Identify which cell holds the provided text, then report its [X, Y] central coordinate. 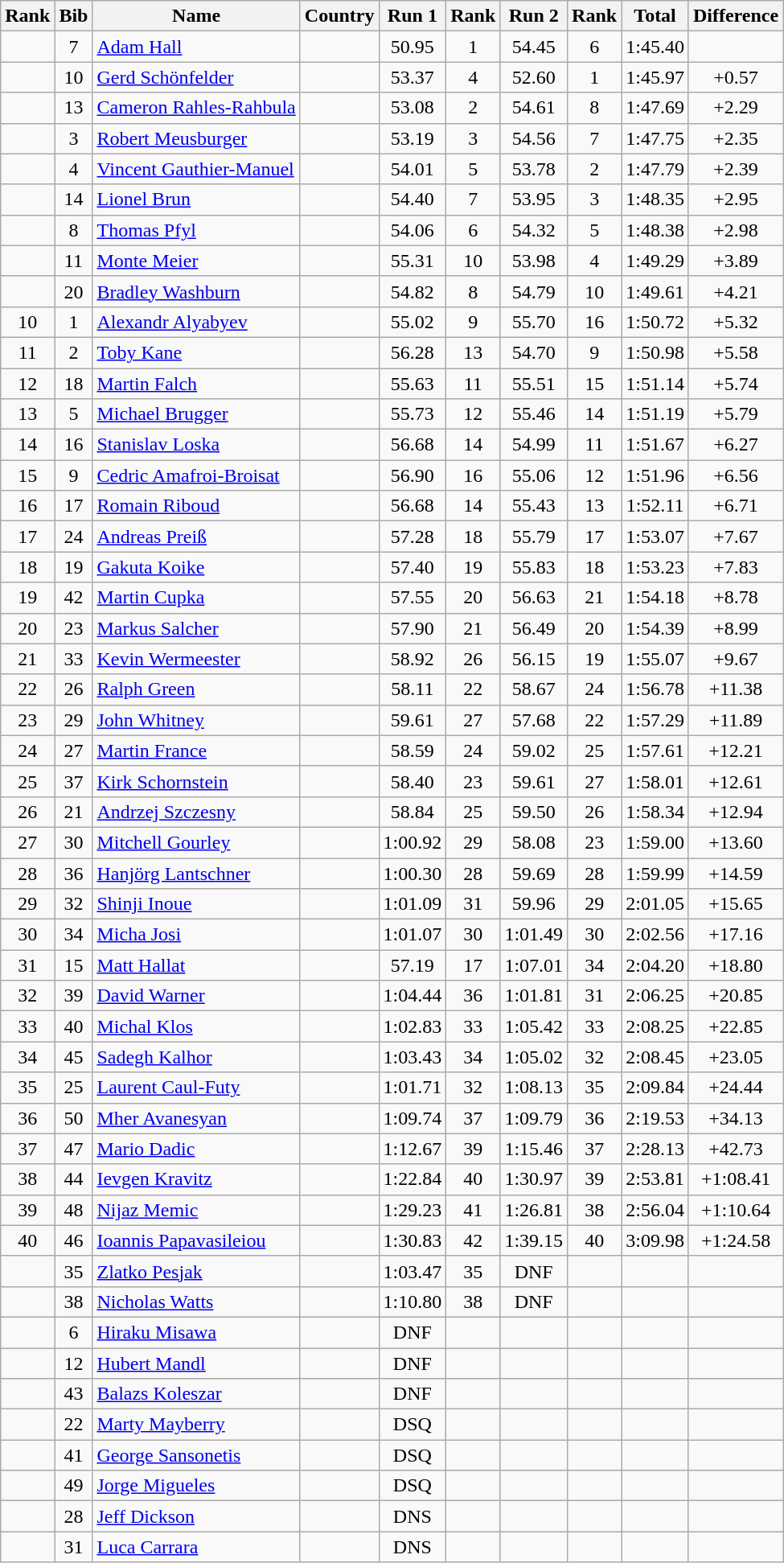
Marty Mayberry [196, 1425]
Alexandr Alyabyev [196, 322]
56.63 [534, 598]
Cedric Amafroi-Broisat [196, 475]
Ralph Green [196, 689]
Balazs Koleszar [196, 1394]
53.08 [413, 108]
57.40 [413, 567]
+14.59 [735, 873]
43 [74, 1394]
+22.85 [735, 1026]
+2.39 [735, 169]
Zlatko Pesjak [196, 1271]
56.15 [534, 659]
Ioannis Papavasileiou [196, 1240]
Kevin Wermeester [196, 659]
Mario Dadic [196, 1149]
Mitchell Gourley [196, 842]
Michal Klos [196, 1026]
54.70 [534, 352]
45 [74, 1057]
1:51.96 [655, 475]
Jeff Dickson [196, 1516]
2:02.56 [655, 935]
58.59 [413, 751]
Andrzej Szczesny [196, 812]
1:51.67 [655, 445]
Nijaz Memic [196, 1210]
Thomas Pfyl [196, 230]
+0.57 [735, 77]
56.28 [413, 352]
+12.21 [735, 751]
54.56 [534, 138]
Robert Meusburger [196, 138]
57.90 [413, 628]
1:55.07 [655, 659]
1:49.61 [655, 291]
+8.99 [735, 628]
Total [655, 16]
Run 2 [534, 16]
+12.94 [735, 812]
+7.83 [735, 567]
+11.38 [735, 689]
50.95 [413, 47]
+5.79 [735, 414]
Markus Salcher [196, 628]
1:26.81 [534, 1210]
1:57.29 [655, 720]
1:58.01 [655, 781]
2:04.20 [655, 965]
+13.60 [735, 842]
+9.67 [735, 659]
2:56.04 [655, 1210]
58.40 [413, 781]
1:10.80 [413, 1302]
Monte Meier [196, 261]
1:03.43 [413, 1057]
Shinji Inoue [196, 904]
Martin Cupka [196, 598]
+8.78 [735, 598]
55.02 [413, 322]
53.98 [534, 261]
1:56.78 [655, 689]
Micha Josi [196, 935]
58.92 [413, 659]
53.95 [534, 199]
2:01.05 [655, 904]
Romain Riboud [196, 506]
53.19 [413, 138]
1:47.79 [655, 169]
1:09.79 [534, 1118]
Toby Kane [196, 352]
54.32 [534, 230]
Bradley Washburn [196, 291]
Ievgen Kravitz [196, 1179]
+5.74 [735, 384]
46 [74, 1240]
47 [74, 1149]
Laurent Caul-Futy [196, 1088]
1:01.09 [413, 904]
54.40 [413, 199]
John Whitney [196, 720]
1:59.00 [655, 842]
+6.27 [735, 445]
55.79 [534, 537]
+23.05 [735, 1057]
58.67 [534, 689]
1:52.11 [655, 506]
48 [74, 1210]
Martin Falch [196, 384]
+6.71 [735, 506]
1:15.46 [534, 1149]
+1:10.64 [735, 1210]
+24.44 [735, 1088]
1:47.69 [655, 108]
55.43 [534, 506]
1:51.19 [655, 414]
1:01.07 [413, 935]
1:08.13 [534, 1088]
55.70 [534, 322]
Lionel Brun [196, 199]
+5.58 [735, 352]
Gerd Schönfelder [196, 77]
Matt Hallat [196, 965]
2:06.25 [655, 996]
1:29.23 [413, 1210]
+7.67 [735, 537]
Hiraku Misawa [196, 1332]
58.84 [413, 812]
1:00.92 [413, 842]
+20.85 [735, 996]
54.06 [413, 230]
54.99 [534, 445]
1:01.71 [413, 1088]
Michael Brugger [196, 414]
1:03.47 [413, 1271]
2:53.81 [655, 1179]
1:53.07 [655, 537]
54.82 [413, 291]
52.60 [534, 77]
54.45 [534, 47]
50 [74, 1118]
+17.16 [735, 935]
1:50.72 [655, 322]
Martin France [196, 751]
1:51.14 [655, 384]
Mher Avanesyan [196, 1118]
1:04.44 [413, 996]
57.28 [413, 537]
+2.98 [735, 230]
1:54.39 [655, 628]
1:12.67 [413, 1149]
1:22.84 [413, 1179]
1:30.83 [413, 1240]
55.46 [534, 414]
+34.13 [735, 1118]
2:09.84 [655, 1088]
Nicholas Watts [196, 1302]
57.19 [413, 965]
+2.35 [735, 138]
George Sansonetis [196, 1455]
Stanislav Loska [196, 445]
53.37 [413, 77]
Andreas Preiß [196, 537]
53.78 [534, 169]
54.61 [534, 108]
+6.56 [735, 475]
1:05.02 [534, 1057]
+18.80 [735, 965]
1:54.18 [655, 598]
3:09.98 [655, 1240]
Gakuta Koike [196, 567]
55.73 [413, 414]
1:00.30 [413, 873]
2:08.25 [655, 1026]
Hanjörg Lantschner [196, 873]
59.69 [534, 873]
Cameron Rahles-Rahbula [196, 108]
+15.65 [735, 904]
+1:24.58 [735, 1240]
1:49.29 [655, 261]
Adam Hall [196, 47]
David Warner [196, 996]
+5.32 [735, 322]
59.50 [534, 812]
54.01 [413, 169]
58.11 [413, 689]
1:59.99 [655, 873]
Jorge Migueles [196, 1486]
55.63 [413, 384]
55.83 [534, 567]
Hubert Mandl [196, 1364]
59.02 [534, 751]
1:05.42 [534, 1026]
1:57.61 [655, 751]
Country [339, 16]
55.31 [413, 261]
+2.29 [735, 108]
Kirk Schornstein [196, 781]
56.49 [534, 628]
Name [196, 16]
1:09.74 [413, 1118]
1:30.97 [534, 1179]
1:07.01 [534, 965]
+2.95 [735, 199]
58.08 [534, 842]
Vincent Gauthier-Manuel [196, 169]
+4.21 [735, 291]
2:08.45 [655, 1057]
1:48.38 [655, 230]
54.79 [534, 291]
55.06 [534, 475]
57.55 [413, 598]
1:58.34 [655, 812]
2:28.13 [655, 1149]
Difference [735, 16]
1:01.49 [534, 935]
Run 1 [413, 16]
1:48.35 [655, 199]
56.90 [413, 475]
Bib [74, 16]
1:02.83 [413, 1026]
57.68 [534, 720]
Sadegh Kalhor [196, 1057]
1:39.15 [534, 1240]
1:45.40 [655, 47]
1:45.97 [655, 77]
59.96 [534, 904]
1:53.23 [655, 567]
2:19.53 [655, 1118]
1:50.98 [655, 352]
+3.89 [735, 261]
+11.89 [735, 720]
1:47.75 [655, 138]
+42.73 [735, 1149]
55.51 [534, 384]
44 [74, 1179]
1:01.81 [534, 996]
+12.61 [735, 781]
Luca Carrara [196, 1547]
49 [74, 1486]
+1:08.41 [735, 1179]
